Locate the cell with the specified text and output its [x, y] center coordinate. 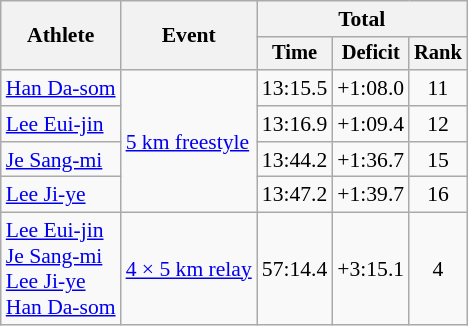
Deficit [370, 54]
5 km freestyle [189, 141]
Rank [438, 54]
15 [438, 160]
Lee Ji-ye [61, 195]
16 [438, 195]
4 [438, 269]
57:14.4 [294, 269]
13:16.9 [294, 124]
Time [294, 54]
+3:15.1 [370, 269]
13:44.2 [294, 160]
+1:36.7 [370, 160]
Total [362, 19]
11 [438, 88]
4 × 5 km relay [189, 269]
Je Sang-mi [61, 160]
Event [189, 36]
13:47.2 [294, 195]
+1:09.4 [370, 124]
Lee Eui-jin [61, 124]
+1:08.0 [370, 88]
+1:39.7 [370, 195]
Lee Eui-jinJe Sang-miLee Ji-yeHan Da-som [61, 269]
13:15.5 [294, 88]
12 [438, 124]
Athlete [61, 36]
Han Da-som [61, 88]
